Determine the (X, Y) coordinate at the center of the cell enclosing the given text.  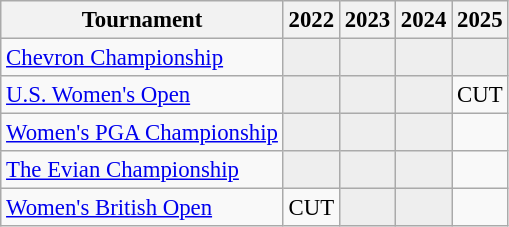
U.S. Women's Open (142, 95)
2023 (367, 20)
Women's British Open (142, 208)
2025 (480, 20)
2024 (424, 20)
2022 (311, 20)
Tournament (142, 20)
Chevron Championship (142, 58)
The Evian Championship (142, 170)
Women's PGA Championship (142, 133)
